Capture the cell that displays the provided text and extract its (x, y) central coordinate. 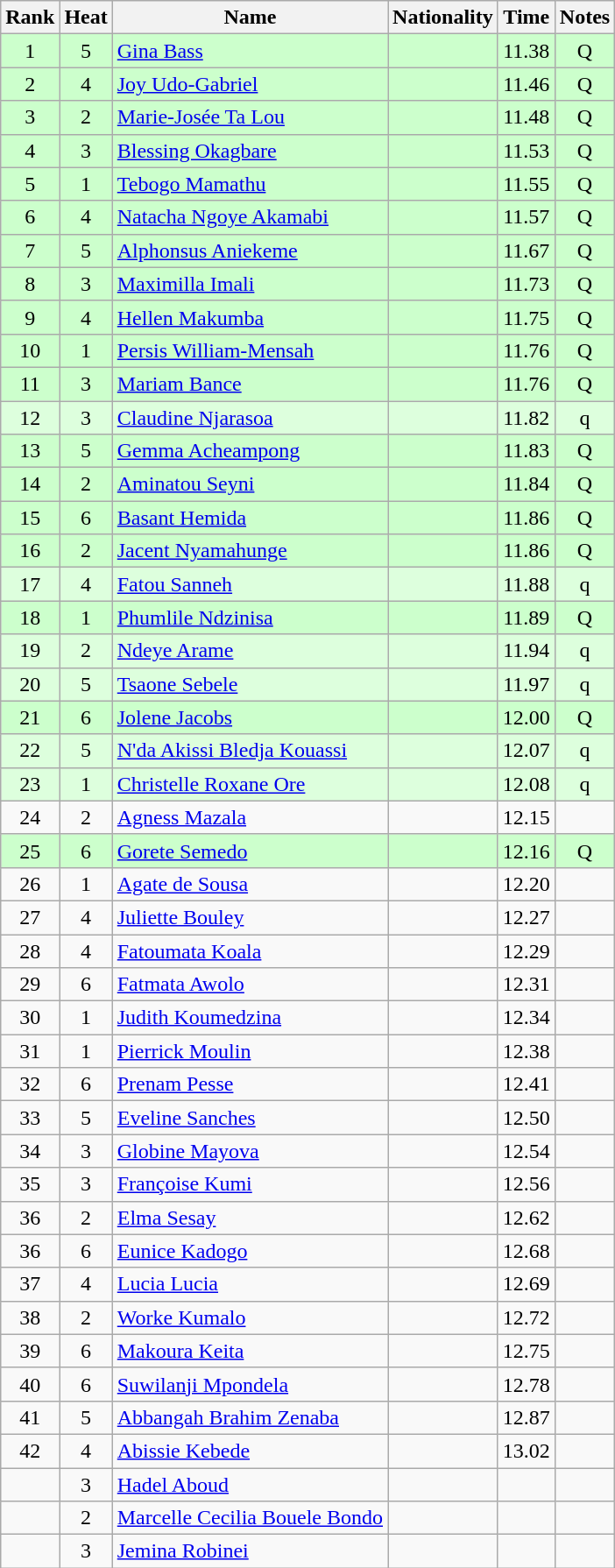
11.82 (526, 418)
18 (30, 618)
Suwilanji Mpondela (250, 1384)
11.53 (526, 151)
12.07 (526, 751)
Persis William-Mensah (250, 350)
11.55 (526, 184)
Marie-Josée Ta Lou (250, 117)
Fatmata Awolo (250, 985)
12.27 (526, 917)
12.15 (526, 817)
Jemina Robinei (250, 1551)
15 (30, 518)
42 (30, 1451)
35 (30, 1184)
11.83 (526, 451)
19 (30, 651)
12.31 (526, 985)
Blessing Okagbare (250, 151)
9 (30, 317)
Jolene Jacobs (250, 717)
Marcelle Cecilia Bouele Bondo (250, 1518)
11.46 (526, 84)
11.67 (526, 251)
Ndeye Arame (250, 651)
12.50 (526, 1118)
12.72 (526, 1317)
12 (30, 418)
28 (30, 950)
Gina Bass (250, 51)
Elma Sesay (250, 1218)
12.75 (526, 1351)
Aminatou Seyni (250, 484)
Maximilla Imali (250, 284)
11.57 (526, 217)
11.75 (526, 317)
24 (30, 817)
Lucia Lucia (250, 1284)
Agness Mazala (250, 817)
Eveline Sanches (250, 1118)
26 (30, 884)
Christelle Roxane Ore (250, 784)
Joy Udo-Gabriel (250, 84)
12.69 (526, 1284)
Makoura Keita (250, 1351)
12.56 (526, 1184)
Eunice Kadogo (250, 1251)
Pierrick Moulin (250, 1051)
Juliette Bouley (250, 917)
Mariam Bance (250, 384)
12.16 (526, 851)
Phumlile Ndzinisa (250, 618)
8 (30, 284)
14 (30, 484)
12.87 (526, 1417)
Abissie Kebede (250, 1451)
12.29 (526, 950)
38 (30, 1317)
10 (30, 350)
11.88 (526, 584)
12.68 (526, 1251)
13 (30, 451)
Worke Kumalo (250, 1317)
Claudine Njarasoa (250, 418)
Judith Koumedzina (250, 1018)
Tsaone Sebele (250, 684)
Rank (30, 18)
12.41 (526, 1084)
Alphonsus Aniekeme (250, 251)
32 (30, 1084)
40 (30, 1384)
30 (30, 1018)
12.34 (526, 1018)
31 (30, 1051)
11.38 (526, 51)
12.38 (526, 1051)
Fatou Sanneh (250, 584)
11.89 (526, 618)
Gorete Semedo (250, 851)
Agate de Sousa (250, 884)
41 (30, 1417)
Basant Hemida (250, 518)
20 (30, 684)
12.78 (526, 1384)
Abbangah Brahim Zenaba (250, 1417)
11 (30, 384)
Jacent Nyamahunge (250, 551)
Heat (86, 18)
12.62 (526, 1218)
Gemma Acheampong (250, 451)
13.02 (526, 1451)
39 (30, 1351)
11.94 (526, 651)
11.84 (526, 484)
Prenam Pesse (250, 1084)
34 (30, 1151)
Fatoumata Koala (250, 950)
Tebogo Mamathu (250, 184)
27 (30, 917)
Natacha Ngoye Akamabi (250, 217)
11.97 (526, 684)
11.48 (526, 117)
12.20 (526, 884)
Hadel Aboud (250, 1485)
Name (250, 18)
Notes (584, 18)
33 (30, 1118)
16 (30, 551)
Nationality (443, 18)
12.08 (526, 784)
23 (30, 784)
17 (30, 584)
Françoise Kumi (250, 1184)
Hellen Makumba (250, 317)
25 (30, 851)
Time (526, 18)
11.73 (526, 284)
7 (30, 251)
22 (30, 751)
12.00 (526, 717)
21 (30, 717)
12.54 (526, 1151)
Globine Mayova (250, 1151)
29 (30, 985)
37 (30, 1284)
N'da Akissi Bledja Kouassi (250, 751)
